From the cell containing the given text, extract its center point as (X, Y) coordinate. 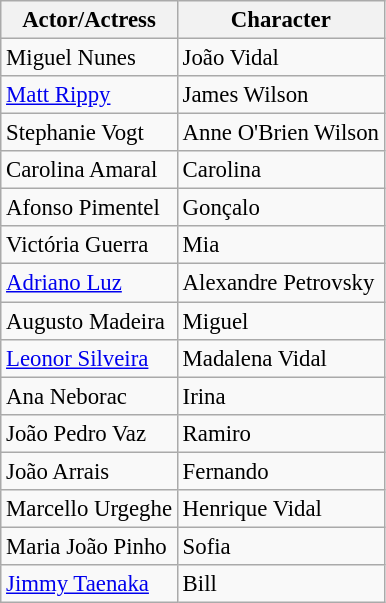
Carolina (280, 170)
Augusto Madeira (90, 321)
Henrique Vidal (280, 509)
Irina (280, 396)
Maria João Pinho (90, 546)
Victória Guerra (90, 245)
Matt Rippy (90, 95)
João Vidal (280, 58)
Mia (280, 245)
João Pedro Vaz (90, 433)
Ana Neborac (90, 396)
Jimmy Taenaka (90, 584)
Adriano Luz (90, 283)
Actor/Actress (90, 20)
James Wilson (280, 95)
Carolina Amaral (90, 170)
Bill (280, 584)
Anne O'Brien Wilson (280, 133)
Ramiro (280, 433)
Marcello Urgeghe (90, 509)
Alexandre Petrovsky (280, 283)
Miguel Nunes (90, 58)
Miguel (280, 321)
Character (280, 20)
Leonor Silveira (90, 358)
João Arrais (90, 471)
Stephanie Vogt (90, 133)
Sofia (280, 546)
Afonso Pimentel (90, 208)
Fernando (280, 471)
Madalena Vidal (280, 358)
Gonçalo (280, 208)
